For the text-containing cell, return its midpoint in [x, y] coordinate format. 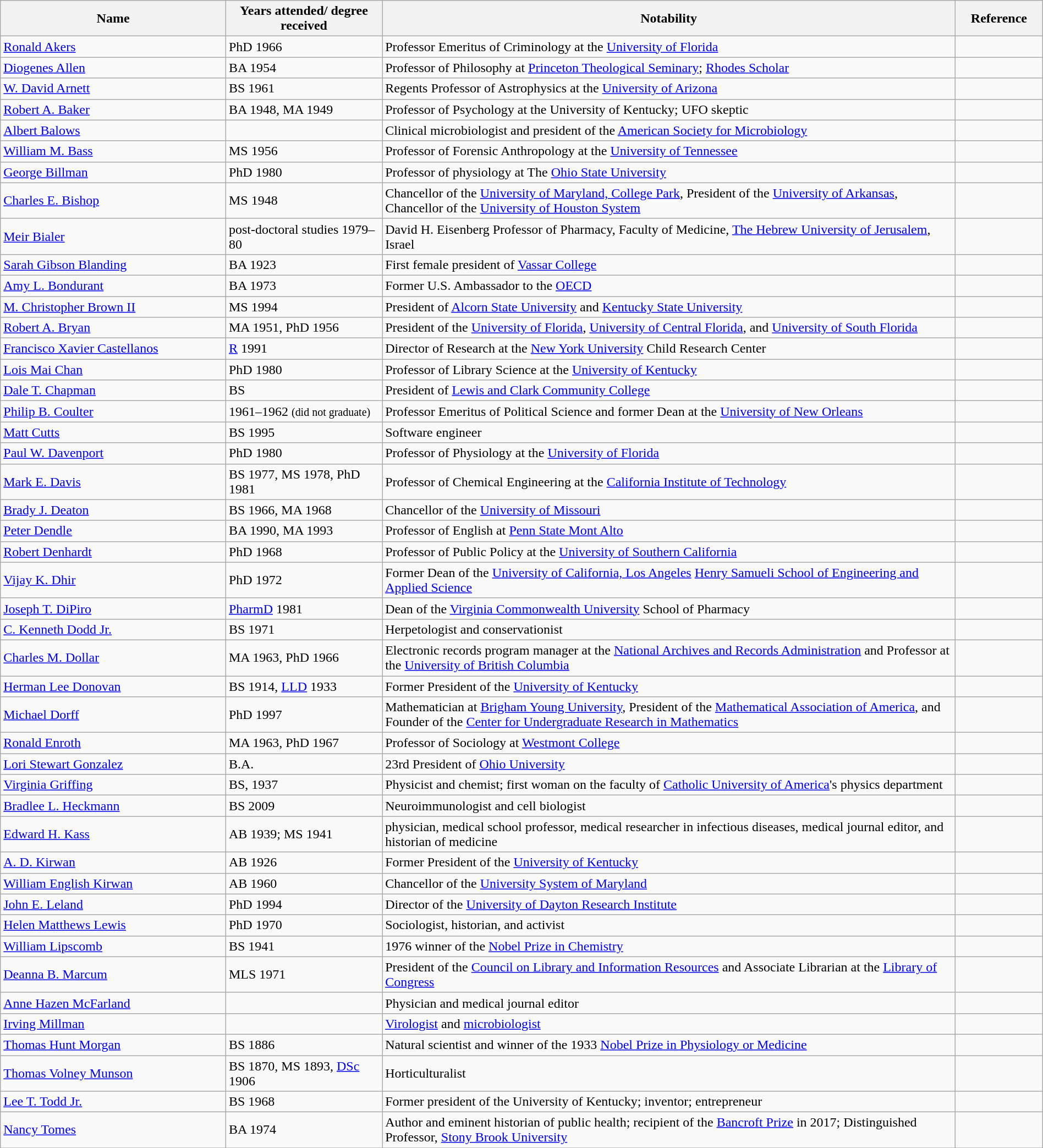
Horticulturalist [669, 1073]
Clinical microbiologist and president of the American Society for Microbiology [669, 130]
BA 1948, MA 1949 [304, 109]
Thomas Volney Munson [113, 1073]
C. Kenneth Dodd Jr. [113, 629]
AB 1960 [304, 883]
Philip B. Coulter [113, 411]
Paul W. Davenport [113, 453]
23rd President of Ohio University [669, 764]
MA 1963, PhD 1966 [304, 658]
BS 1966, MA 1968 [304, 510]
W. David Arnett [113, 89]
President of the Council on Library and Information Resources and Associate Librarian at the Library of Congress [669, 975]
Chancellor of the University of Maryland, College Park, President of the University of Arkansas, Chancellor of the University of Houston System [669, 200]
President of Alcorn State University and Kentucky State University [669, 306]
BS 1914, LLD 1933 [304, 686]
Robert Denhardt [113, 552]
Physicist and chemist; first woman on the faculty of Catholic University of America's physics department [669, 785]
Joseph T. DiPiro [113, 608]
Helen Matthews Lewis [113, 925]
Professor of English at Penn State Mont Alto [669, 531]
Sociologist, historian, and activist [669, 925]
Ronald Enroth [113, 743]
First female president of Vassar College [669, 265]
Nancy Tomes [113, 1130]
PhD 1968 [304, 552]
Name [113, 19]
Lee T. Todd Jr. [113, 1102]
Bradlee L. Heckmann [113, 806]
physician, medical school professor, medical researcher in infectious diseases, medical journal editor, and historian of medicine [669, 834]
MLS 1971 [304, 975]
Professor of Philosophy at Princeton Theological Seminary; Rhodes Scholar [669, 68]
BS 1961 [304, 89]
George Billman [113, 172]
Neuroimmunologist and cell biologist [669, 806]
PhD 1972 [304, 580]
BA 1973 [304, 285]
post-doctoral studies 1979–80 [304, 237]
1976 winner of the Nobel Prize in Chemistry [669, 946]
Herman Lee Donovan [113, 686]
Ronald Akers [113, 47]
Lois Mai Chan [113, 370]
Professor Emeritus of Criminology at the University of Florida [669, 47]
Professor Emeritus of Political Science and former Dean at the University of New Orleans [669, 411]
Virologist and microbiologist [669, 1024]
Professor of Chemical Engineering at the California Institute of Technology [669, 482]
Former president of the University of Kentucky; inventor; entrepreneur [669, 1102]
Chancellor of the University of Missouri [669, 510]
Electronic records program manager at the National Archives and Records Administration and Professor at the University of British Columbia [669, 658]
Professor of physiology at The Ohio State University [669, 172]
Lori Stewart Gonzalez [113, 764]
David H. Eisenberg Professor of Pharmacy, Faculty of Medicine, The Hebrew University of Jerusalem, Israel [669, 237]
BS 1971 [304, 629]
BA 1990, MA 1993 [304, 531]
Former U.S. Ambassador to the OECD [669, 285]
Director of Research at the New York University Child Research Center [669, 349]
M. Christopher Brown II [113, 306]
Reference [999, 19]
Michael Dorff [113, 715]
Meir Bialer [113, 237]
Dale T. Chapman [113, 391]
PhD 1970 [304, 925]
BS 1886 [304, 1045]
Irving Millman [113, 1024]
Herpetologist and conservationist [669, 629]
President of the University of Florida, University of Central Florida, and University of South Florida [669, 328]
BS 1941 [304, 946]
Amy L. Bondurant [113, 285]
AB 1939; MS 1941 [304, 834]
Deanna B. Marcum [113, 975]
Francisco Xavier Castellanos [113, 349]
PhD 1966 [304, 47]
Professor of Physiology at the University of Florida [669, 453]
Matt Cutts [113, 432]
Professor of Sociology at Westmont College [669, 743]
BS [304, 391]
Professor of Public Policy at the University of Southern California [669, 552]
Peter Dendle [113, 531]
Director of the University of Dayton Research Institute [669, 904]
1961–1962 (did not graduate) [304, 411]
BS 1995 [304, 432]
PhD 1997 [304, 715]
Thomas Hunt Morgan [113, 1045]
BS, 1937 [304, 785]
PharmD 1981 [304, 608]
Professor of Psychology at the University of Kentucky; UFO skeptic [669, 109]
BS 1977, MS 1978, PhD 1981 [304, 482]
Diogenes Allen [113, 68]
Years attended/ degree received [304, 19]
Regents Professor of Astrophysics at the University of Arizona [669, 89]
B.A. [304, 764]
Charles E. Bishop [113, 200]
Vijay K. Dhir [113, 580]
Professor of Forensic Anthropology at the University of Tennessee [669, 151]
BA 1923 [304, 265]
Natural scientist and winner of the 1933 Nobel Prize in Physiology or Medicine [669, 1045]
Dean of the Virginia Commonwealth University School of Pharmacy [669, 608]
A. D. Kirwan [113, 863]
Albert Balows [113, 130]
William M. Bass [113, 151]
Notability [669, 19]
Edward H. Kass [113, 834]
Brady J. Deaton [113, 510]
Virginia Griffing [113, 785]
BS 1870, MS 1893, DSc 1906 [304, 1073]
Robert A. Bryan [113, 328]
Former Dean of the University of California, Los Angeles Henry Samueli School of Engineering and Applied Science [669, 580]
MA 1963, PhD 1967 [304, 743]
PhD 1994 [304, 904]
Physician and medical journal editor [669, 1003]
Author and eminent historian of public health; recipient of the Bancroft Prize in 2017; Distinguished Professor, Stony Brook University [669, 1130]
Professor of Library Science at the University of Kentucky [669, 370]
R 1991 [304, 349]
William English Kirwan [113, 883]
Mark E. Davis [113, 482]
Sarah Gibson Blanding [113, 265]
John E. Leland [113, 904]
MA 1951, PhD 1956 [304, 328]
BA 1954 [304, 68]
BA 1974 [304, 1130]
Chancellor of the University System of Maryland [669, 883]
MS 1956 [304, 151]
AB 1926 [304, 863]
MS 1948 [304, 200]
William Lipscomb [113, 946]
BS 2009 [304, 806]
MS 1994 [304, 306]
Anne Hazen McFarland [113, 1003]
Charles M. Dollar [113, 658]
BS 1968 [304, 1102]
President of Lewis and Clark Community College [669, 391]
Robert A. Baker [113, 109]
Software engineer [669, 432]
